Return [x, y] of the center of cell containing provided text 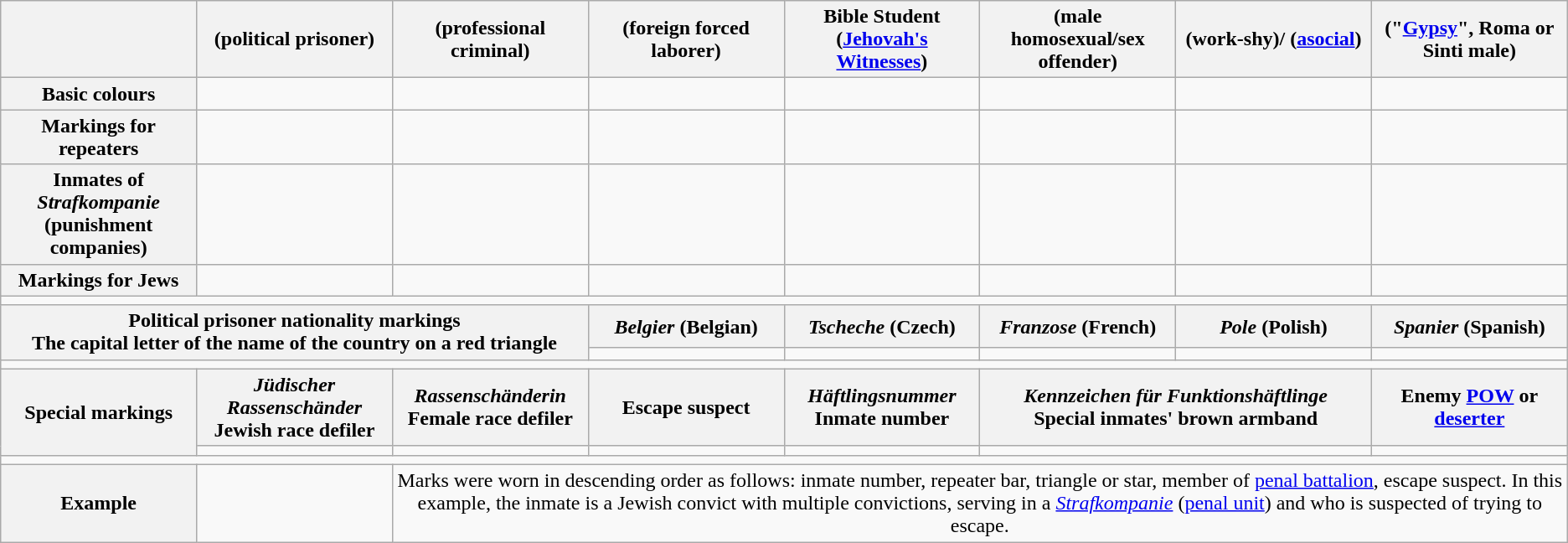
Pole (Polish) [1274, 326]
("Gypsy", Roma or Sinti male) [1469, 39]
Jüdischer RassenschänderJewish race defiler [295, 407]
Markings for Jews [99, 280]
(work-shy)/ (asocial) [1274, 39]
Basic colours [99, 94]
Political prisoner nationality markings The capital letter of the name of the country on a red triangle [295, 332]
(male homosexual/sex offender) [1078, 39]
Markings for repeaters [99, 137]
Kennzeichen für FunktionshäftlingeSpecial inmates' brown armband [1176, 407]
RassenschänderinFemale race defiler [490, 407]
Example [99, 503]
(professional criminal) [490, 39]
Special markings [99, 412]
Inmates of Strafkompanie (punishment companies) [99, 215]
(political prisoner) [295, 39]
Franzose (French) [1078, 326]
Belgier (Belgian) [686, 326]
Enemy POW or deserter [1469, 407]
HäftlingsnummerInmate number [882, 407]
Escape suspect [686, 407]
Spanier (Spanish) [1469, 326]
Bible Student (Jehovah's Witnesses) [882, 39]
Tscheche (Czech) [882, 326]
(foreign forced laborer) [686, 39]
